Return the (x, y) coordinate for the center point of the cell that contains the specified text.  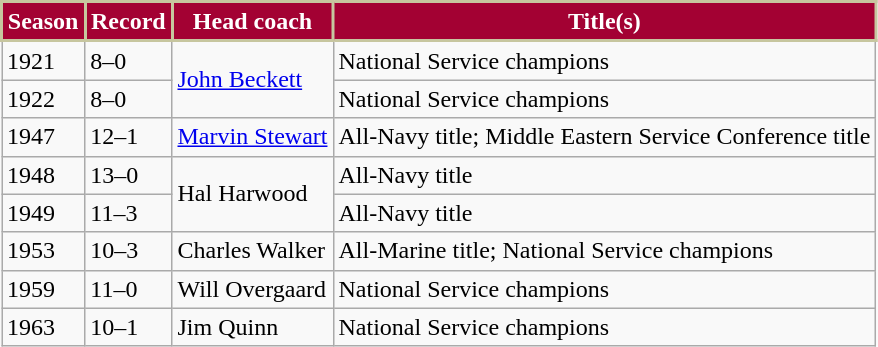
Will Overgaard (252, 289)
Hal Harwood (252, 194)
John Beckett (252, 80)
Title(s) (604, 22)
1922 (44, 99)
1949 (44, 213)
Season (44, 22)
11–3 (128, 213)
10–1 (128, 327)
1963 (44, 327)
12–1 (128, 137)
All-Navy title; Middle Eastern Service Conference title (604, 137)
1953 (44, 251)
13–0 (128, 175)
1948 (44, 175)
1959 (44, 289)
Record (128, 22)
10–3 (128, 251)
11–0 (128, 289)
Marvin Stewart (252, 137)
1947 (44, 137)
All-Marine title; National Service champions (604, 251)
Jim Quinn (252, 327)
Charles Walker (252, 251)
1921 (44, 60)
Head coach (252, 22)
